Detect which cell encompasses the target text, then output its [X, Y] center coordinate. 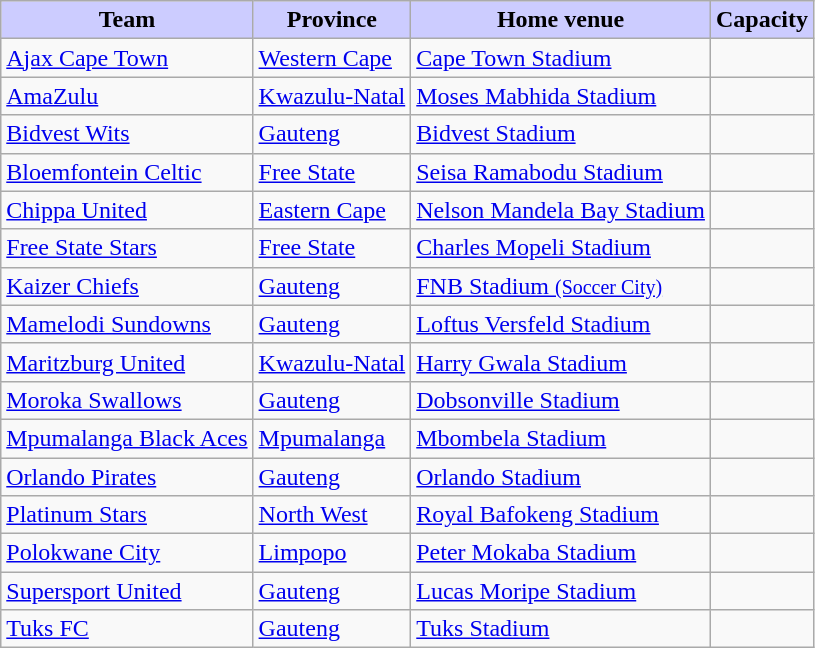
Loftus Versfeld Stadium [561, 324]
Free State Stars [127, 248]
Royal Bafokeng Stadium [561, 515]
Seisa Ramabodu Stadium [561, 172]
Dobsonville Stadium [561, 400]
Orlando Pirates [127, 477]
Chippa United [127, 210]
Mbombela Stadium [561, 438]
Mpumalanga [332, 438]
Supersport United [127, 591]
Province [332, 20]
Platinum Stars [127, 515]
Maritzburg United [127, 362]
Home venue [561, 20]
Nelson Mandela Bay Stadium [561, 210]
Peter Mokaba Stadium [561, 553]
Team [127, 20]
Ajax Cape Town [127, 58]
Bidvest Stadium [561, 134]
Western Cape [332, 58]
Charles Mopeli Stadium [561, 248]
Harry Gwala Stadium [561, 362]
FNB Stadium (Soccer City) [561, 286]
Tuks FC [127, 629]
Capacity [762, 20]
North West [332, 515]
Moroka Swallows [127, 400]
Eastern Cape [332, 210]
Moses Mabhida Stadium [561, 96]
Orlando Stadium [561, 477]
Polokwane City [127, 553]
Kaizer Chiefs [127, 286]
Tuks Stadium [561, 629]
Limpopo [332, 553]
Bloemfontein Celtic [127, 172]
Bidvest Wits [127, 134]
Lucas Moripe Stadium [561, 591]
Cape Town Stadium [561, 58]
Mpumalanga Black Aces [127, 438]
Mamelodi Sundowns [127, 324]
AmaZulu [127, 96]
